Locate the cell with the specified text and output its [x, y] center coordinate. 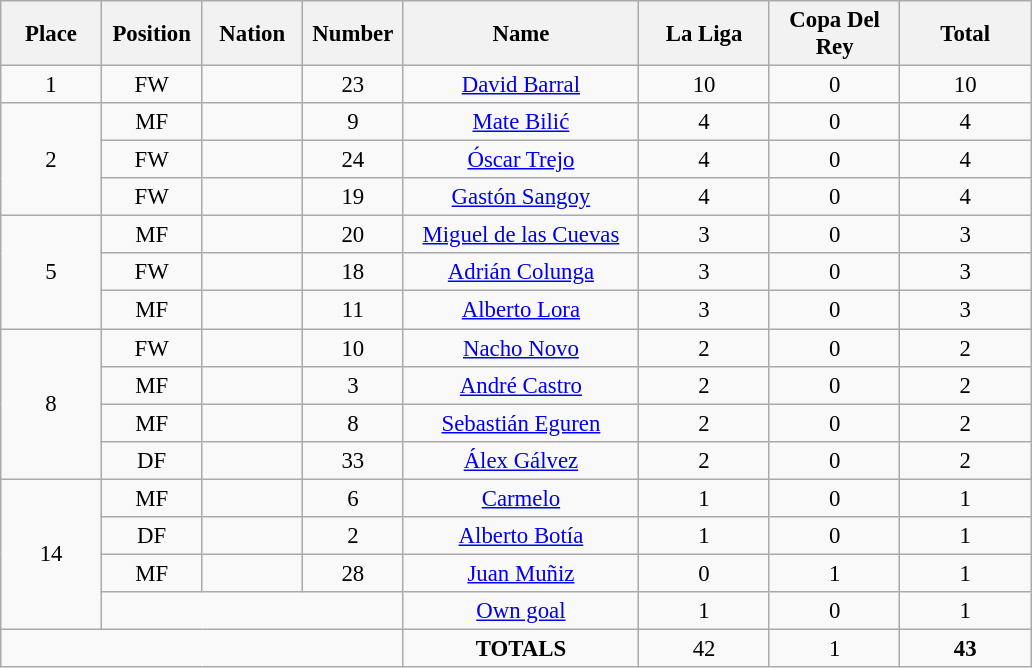
11 [354, 310]
Nacho Novo [521, 348]
André Castro [521, 385]
23 [354, 85]
Gastón Sangoy [521, 197]
Total [966, 34]
6 [354, 498]
Place [52, 34]
33 [354, 460]
Nation [252, 34]
Mate Bilić [521, 122]
Miguel de las Cuevas [521, 235]
9 [354, 122]
La Liga [704, 34]
14 [52, 554]
Copa Del Rey [834, 34]
43 [966, 648]
TOTALS [521, 648]
Juan Muñiz [521, 573]
5 [52, 272]
Carmelo [521, 498]
Number [354, 34]
Álex Gálvez [521, 460]
Name [521, 34]
24 [354, 160]
20 [354, 235]
Alberto Lora [521, 310]
Own goal [521, 611]
28 [354, 573]
42 [704, 648]
19 [354, 197]
Position [152, 34]
Sebastián Eguren [521, 423]
Óscar Trejo [521, 160]
Alberto Botía [521, 536]
David Barral [521, 85]
Adrián Colunga [521, 273]
18 [354, 273]
